Identify which cell holds the provided text, then report its [x, y] central coordinate. 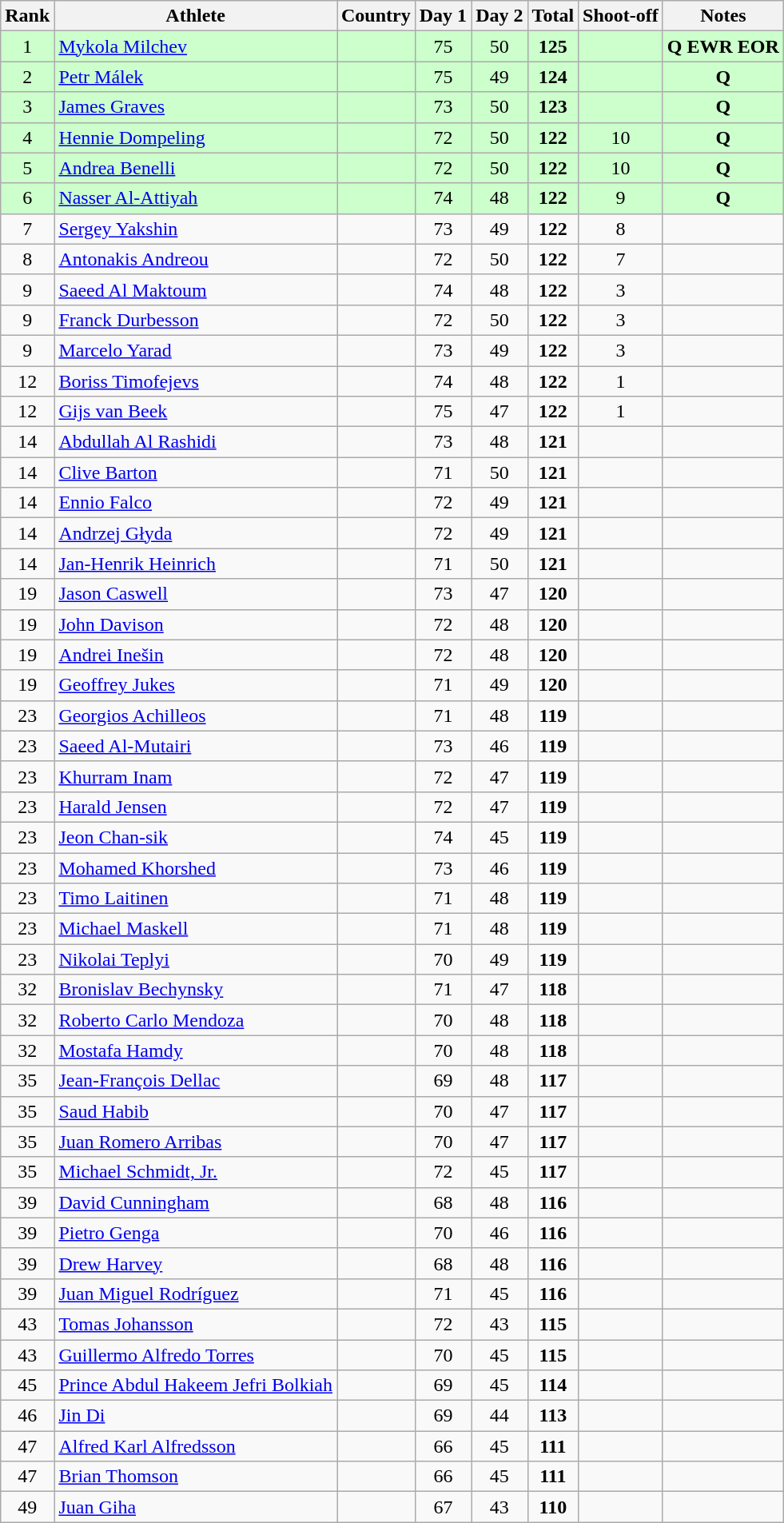
4 [27, 138]
110 [553, 1507]
Rank [27, 16]
Gijs van Beek [196, 412]
Nasser Al-Attiyah [196, 198]
Shoot-off [621, 16]
Country [376, 16]
Pietro Genga [196, 1233]
Nikolai Teplyi [196, 959]
Franck Durbesson [196, 320]
Timo Laitinen [196, 899]
Notes [722, 16]
Andrzej Głyda [196, 533]
Khurram Inam [196, 776]
Marcelo Yarad [196, 350]
Roberto Carlo Mendoza [196, 1020]
Ennio Falco [196, 503]
Jason Caswell [196, 594]
Athlete [196, 16]
Saeed Al-Mutairi [196, 746]
Prince Abdul Hakeem Jefri Bolkiah [196, 1385]
Antonakis Andreou [196, 259]
Geoffrey Jukes [196, 685]
125 [553, 46]
44 [499, 1416]
Day 1 [443, 16]
Michael Schmidt, Jr. [196, 1172]
Jan-Henrik Heinrich [196, 564]
Jeon Chan-sik [196, 837]
Juan Giha [196, 1507]
124 [553, 77]
6 [27, 198]
Jin Di [196, 1416]
Andrei Inešin [196, 655]
Mohamed Khorshed [196, 867]
Andrea Benelli [196, 168]
Georgios Achilleos [196, 716]
Brian Thomson [196, 1477]
Saeed Al Maktoum [196, 289]
Saud Habib [196, 1111]
Abdullah Al Rashidi [196, 442]
Sergey Yakshin [196, 229]
James Graves [196, 107]
Bronislav Bechynsky [196, 990]
Mostafa Hamdy [196, 1051]
2 [27, 77]
113 [553, 1416]
Mykola Milchev [196, 46]
Harald Jensen [196, 807]
Hennie Dompeling [196, 138]
123 [553, 107]
Juan Miguel Rodríguez [196, 1294]
David Cunningham [196, 1202]
Clive Barton [196, 472]
Day 2 [499, 16]
Q EWR EOR [722, 46]
Juan Romero Arribas [196, 1142]
5 [27, 168]
Tomas Johansson [196, 1324]
Total [553, 16]
Guillermo Alfredo Torres [196, 1355]
67 [443, 1507]
Petr Málek [196, 77]
Alfred Karl Alfredsson [196, 1446]
Jean-François Dellac [196, 1081]
Boriss Timofejevs [196, 381]
Drew Harvey [196, 1263]
Michael Maskell [196, 929]
114 [553, 1385]
John Davison [196, 624]
